Provide the [X, Y] coordinate of the cell's center where the given text is located.  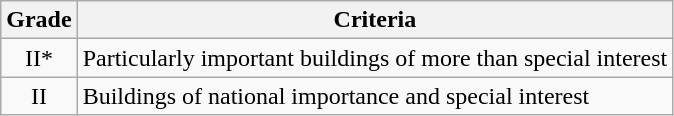
Particularly important buildings of more than special interest [375, 58]
II [39, 96]
Criteria [375, 20]
II* [39, 58]
Grade [39, 20]
Buildings of national importance and special interest [375, 96]
